Output the (x, y) coordinate of the center of the cell containing the given text.  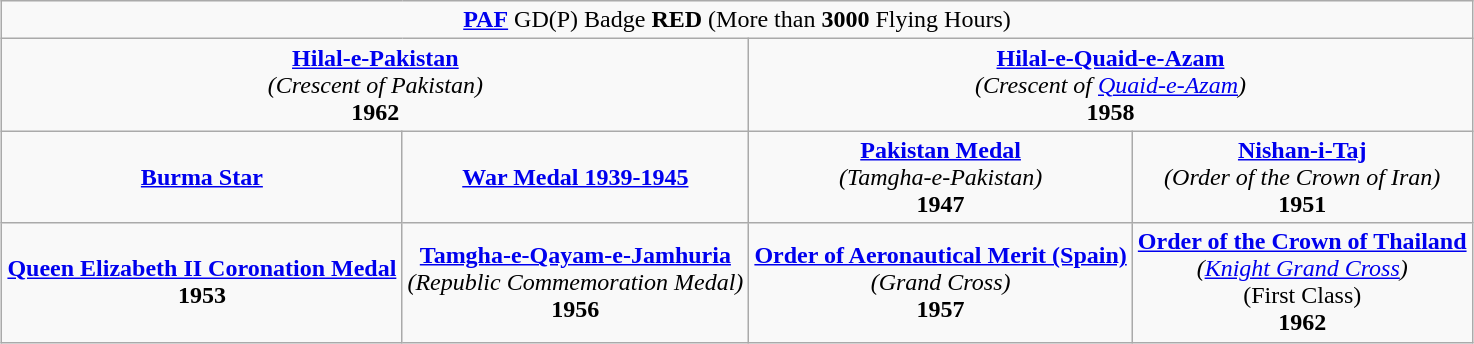
Nishan-i-Taj(Order of the Crown of Iran)1951 (1302, 177)
Order of the Crown of Thailand(Knight Grand Cross)(First Class)1962 (1302, 282)
Hilal-e-Quaid-e-Azam(Crescent of Quaid-e-Azam)1958 (1110, 85)
Pakistan Medal(Tamgha-e-Pakistan)1947 (940, 177)
War Medal 1939-1945 (576, 177)
Tamgha-e-Qayam-e-Jamhuria(Republic Commemoration Medal)1956 (576, 282)
Order of Aeronautical Merit (Spain)(Grand Cross)1957 (940, 282)
PAF GD(P) Badge RED (More than 3000 Flying Hours) (737, 20)
Burma Star (202, 177)
Hilal-e-Pakistan(Crescent of Pakistan)1962 (376, 85)
Queen Elizabeth II Coronation Medal1953 (202, 282)
